Pinpoint the cell where the given text exists, returning its [x, y] midpoint coordinate. 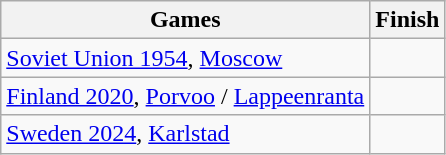
Soviet Union 1954, Moscow [186, 58]
Sweden 2024, Karlstad [186, 134]
Finland 2020, Porvoo / Lappeenranta [186, 96]
Games [186, 20]
Finish [408, 20]
